Determine the [x, y] coordinate at the center of the cell enclosing the given text.  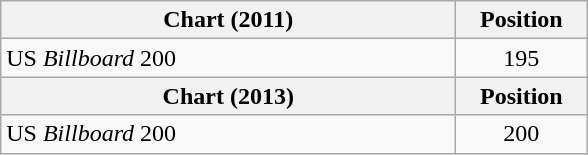
195 [522, 58]
Chart (2013) [228, 96]
200 [522, 134]
Chart (2011) [228, 20]
